For the text-containing cell, return its midpoint in (x, y) coordinate format. 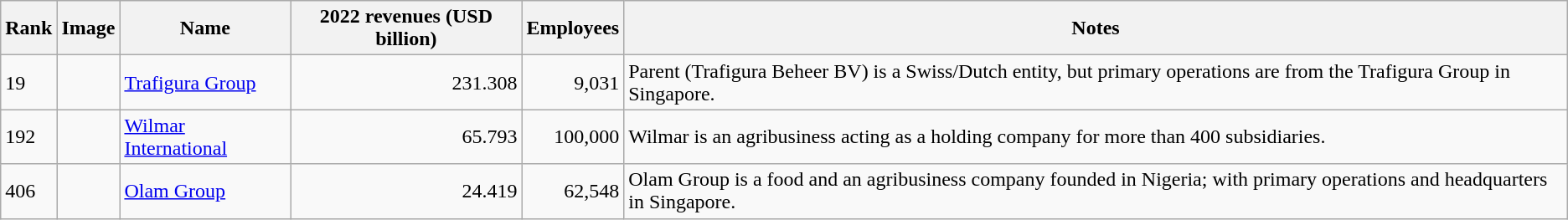
Notes (1096, 28)
65.793 (406, 137)
19 (28, 82)
24.419 (406, 191)
100,000 (573, 137)
Image (89, 28)
Employees (573, 28)
Trafigura Group (205, 82)
2022 revenues (USD billion) (406, 28)
Wilmar International (205, 137)
Parent (Trafigura Beheer BV) is a Swiss/Dutch entity, but primary operations are from the Trafigura Group in Singapore. (1096, 82)
Olam Group (205, 191)
Olam Group is a food and an agribusiness company founded in Nigeria; with primary operations and headquarters in Singapore. (1096, 191)
9,031 (573, 82)
Wilmar is an agribusiness acting as a holding company for more than 400 subsidiaries. (1096, 137)
Name (205, 28)
231.308 (406, 82)
62,548 (573, 191)
Rank (28, 28)
192 (28, 137)
406 (28, 191)
